Find where the given text appears and provide that cell's center as (X, Y) coordinate. 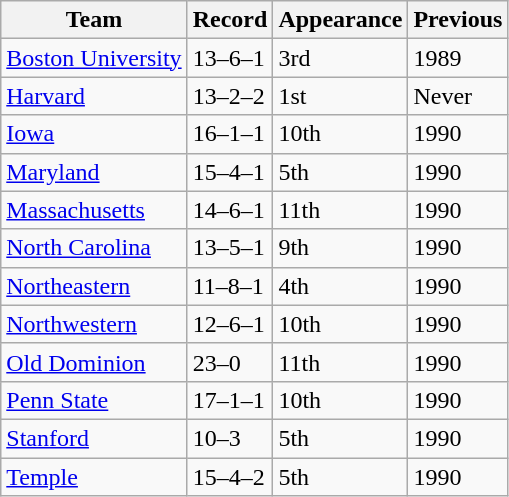
13–5–1 (230, 248)
Team (94, 20)
1st (340, 96)
Previous (458, 20)
Stanford (94, 438)
12–6–1 (230, 324)
3rd (340, 58)
4th (340, 286)
Iowa (94, 134)
North Carolina (94, 248)
15–4–1 (230, 172)
Penn State (94, 400)
Old Dominion (94, 362)
9th (340, 248)
Maryland (94, 172)
Never (458, 96)
11–8–1 (230, 286)
Appearance (340, 20)
10–3 (230, 438)
Temple (94, 477)
Northwestern (94, 324)
16–1–1 (230, 134)
23–0 (230, 362)
Record (230, 20)
Harvard (94, 96)
13–2–2 (230, 96)
14–6–1 (230, 210)
1989 (458, 58)
17–1–1 (230, 400)
15–4–2 (230, 477)
Boston University (94, 58)
Massachusetts (94, 210)
13–6–1 (230, 58)
Northeastern (94, 286)
